Pinpoint the cell where the given text exists, returning its [X, Y] midpoint coordinate. 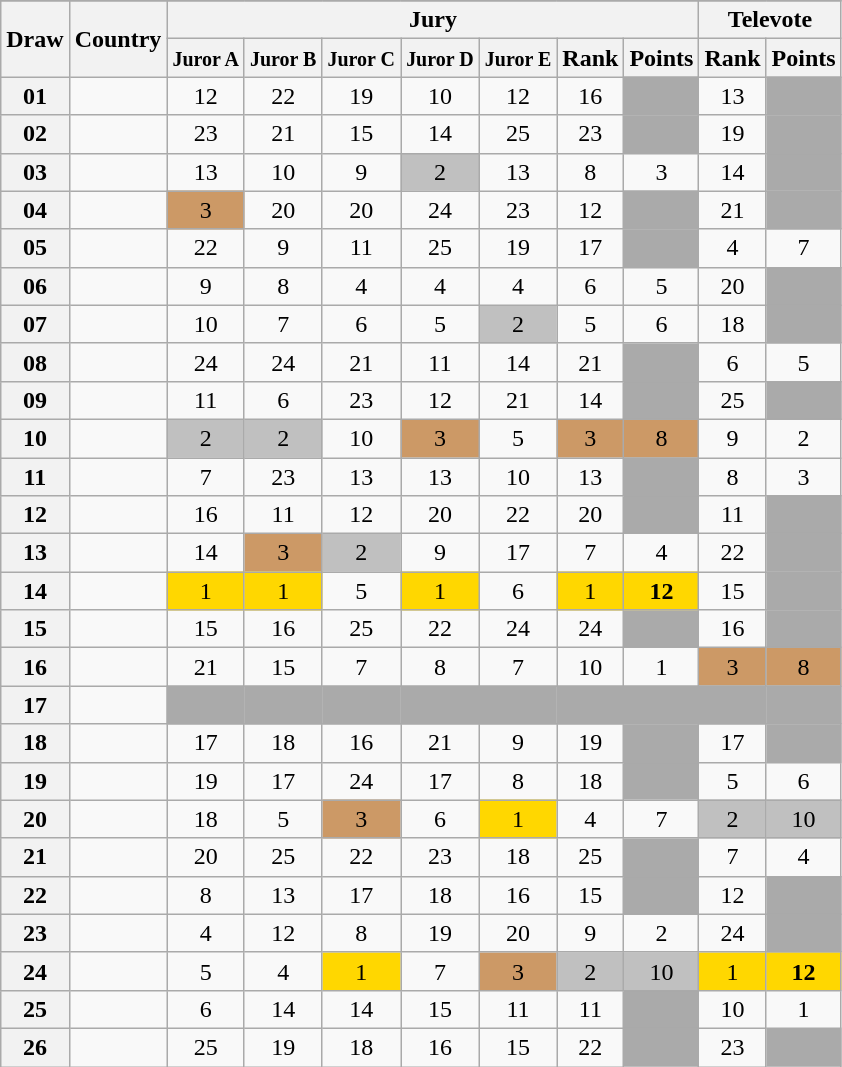
Draw [35, 39]
01 [35, 96]
Country [118, 39]
Juror E [518, 58]
Jury [433, 20]
Juror C [362, 58]
09 [35, 400]
03 [35, 172]
Televote [770, 20]
Juror B [283, 58]
26 [35, 1047]
Juror A [206, 58]
08 [35, 362]
05 [35, 248]
04 [35, 210]
06 [35, 286]
07 [35, 324]
02 [35, 134]
Juror D [440, 58]
